Pinpoint the cell where the given text exists, returning its (X, Y) midpoint coordinate. 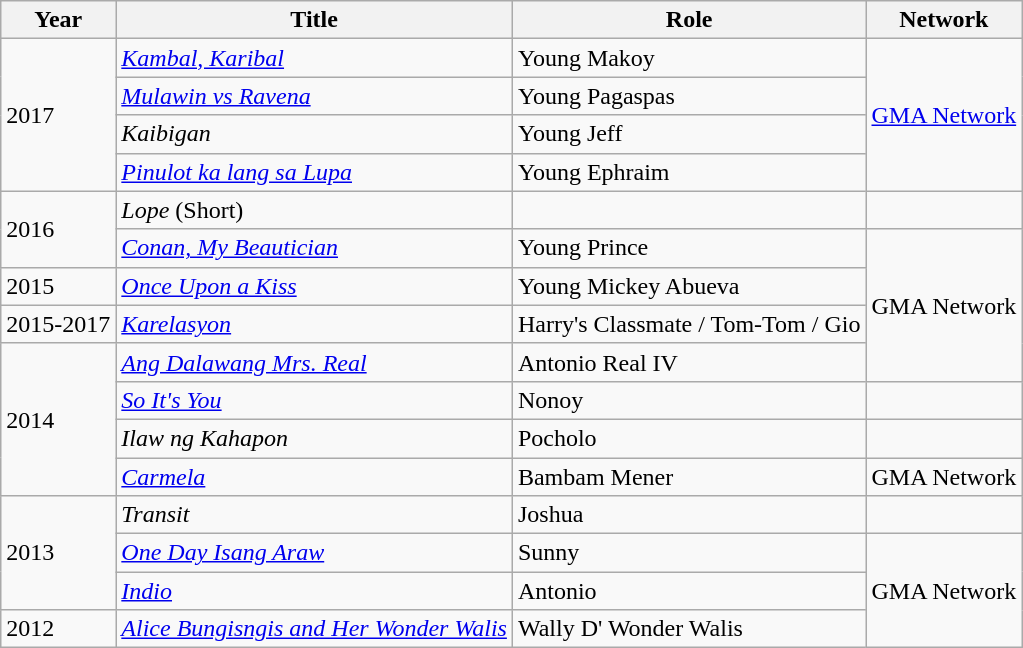
Title (314, 20)
Transit (314, 515)
2017 (58, 115)
2013 (58, 553)
Carmela (314, 477)
Young Makoy (689, 58)
Indio (314, 591)
Ang Dalawang Mrs. Real (314, 362)
Once Upon a Kiss (314, 286)
Pocholo (689, 438)
Alice Bungisngis and Her Wonder Walis (314, 629)
Sunny (689, 553)
2012 (58, 629)
One Day Isang Araw (314, 553)
2015 (58, 286)
Pinulot ka lang sa Lupa (314, 172)
Kambal, Karibal (314, 58)
Year (58, 20)
Antonio Real IV (689, 362)
Wally D' Wonder Walis (689, 629)
Karelasyon (314, 324)
Antonio (689, 591)
Young Jeff (689, 134)
Kaibigan (314, 134)
So It's You (314, 400)
Young Mickey Abueva (689, 286)
Lope (Short) (314, 210)
Young Prince (689, 248)
Mulawin vs Ravena (314, 96)
Bambam Mener (689, 477)
Ilaw ng Kahapon (314, 438)
2015-2017 (58, 324)
Conan, My Beautician (314, 248)
2016 (58, 229)
Harry's Classmate / Tom-Tom / Gio (689, 324)
Young Pagaspas (689, 96)
Nonoy (689, 400)
Network (944, 20)
2014 (58, 419)
Joshua (689, 515)
Role (689, 20)
Young Ephraim (689, 172)
